Locate the cell with the specified text and output its (X, Y) center coordinate. 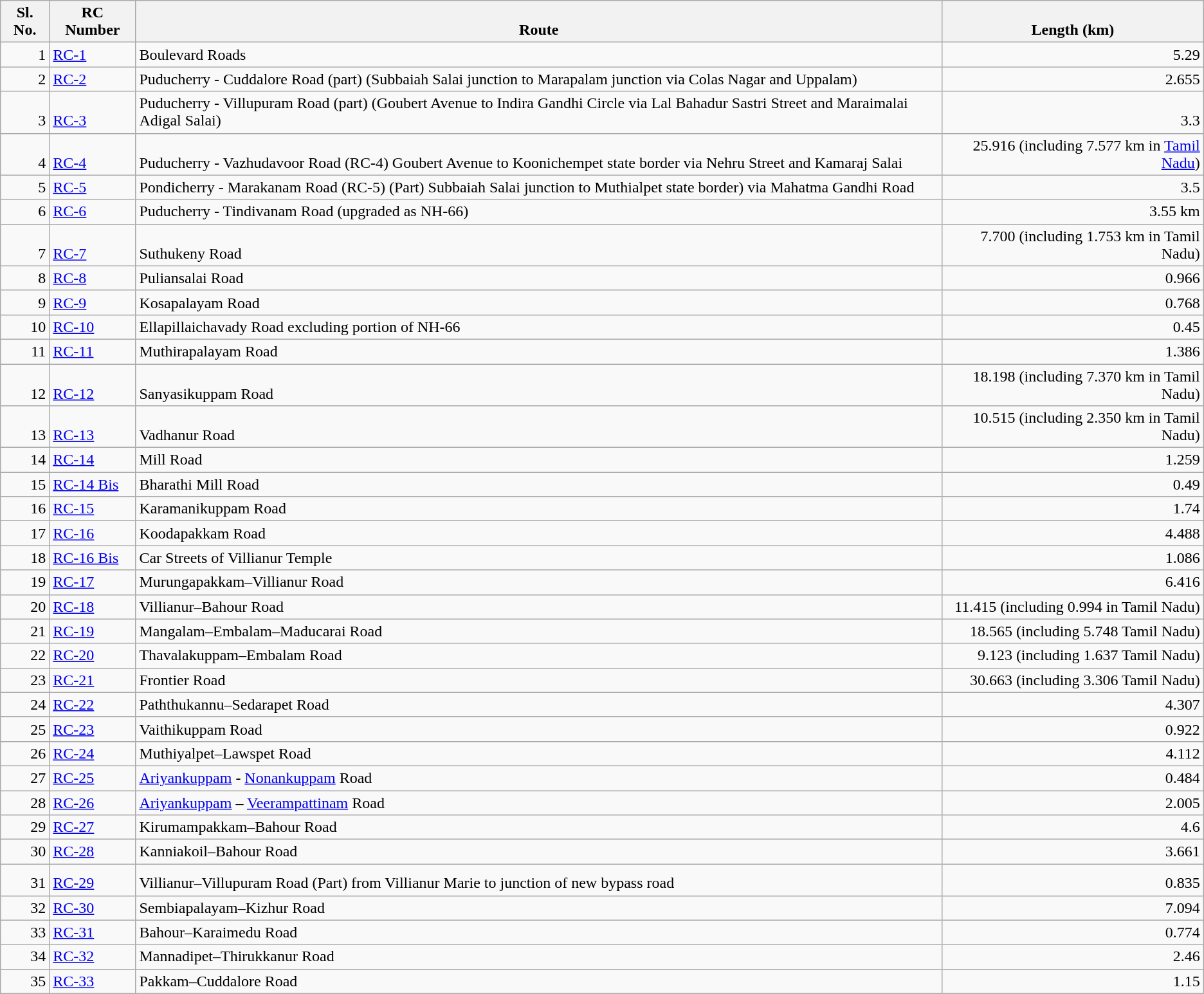
26 (25, 753)
18.198 (including 7.370 km in Tamil Nadu) (1073, 385)
11.415 (including 0.994 in Tamil Nadu) (1073, 607)
Sanyasikuppam Road (539, 385)
Car Streets of Villianur Temple (539, 558)
1.74 (1073, 509)
RC-14 Bis (93, 484)
1 (25, 55)
3.55 km (1073, 212)
Vadhanur Road (539, 427)
7.094 (1073, 908)
Sl. No. (25, 22)
RC Number (93, 22)
35 (25, 981)
3.661 (1073, 852)
9 (25, 302)
RC-21 (93, 680)
RC-16 (93, 533)
1.386 (1073, 351)
34 (25, 957)
RC-11 (93, 351)
RC-19 (93, 631)
Koodapakkam Road (539, 533)
Bahour–Karaimedu Road (539, 932)
Mannadipet–Thirukkanur Road (539, 957)
13 (25, 427)
Pondicherry - Marakanam Road (RC-5) (Part) Subbaiah Salai junction to Muthialpet state border) via Mahatma Gandhi Road (539, 187)
4 (25, 154)
18 (25, 558)
Ariyankuppam – Veerampattinam Road (539, 802)
19 (25, 582)
4.488 (1073, 533)
0.966 (1073, 278)
Karamanikuppam Road (539, 509)
24 (25, 704)
RC-22 (93, 704)
RC-29 (93, 880)
Puducherry - Villupuram Road (part) (Goubert Avenue to Indira Gandhi Circle via Lal Bahadur Sastri Street and Maraimalai Adigal Salai) (539, 112)
RC-4 (93, 154)
0.45 (1073, 327)
17 (25, 533)
Murungapakkam–Villianur Road (539, 582)
3 (25, 112)
RC-23 (93, 729)
30 (25, 852)
23 (25, 680)
20 (25, 607)
RC-18 (93, 607)
Pakkam–Cuddalore Road (539, 981)
Route (539, 22)
25 (25, 729)
Paththukannu–Sedarapet Road (539, 704)
5 (25, 187)
3.5 (1073, 187)
11 (25, 351)
0.922 (1073, 729)
RC-14 (93, 460)
RC-6 (93, 212)
0.484 (1073, 778)
2.005 (1073, 802)
33 (25, 932)
RC-31 (93, 932)
18.565 (including 5.748 Tamil Nadu) (1073, 631)
1.259 (1073, 460)
28 (25, 802)
1.086 (1073, 558)
Villianur–Villupuram Road (Part) from Villianur Marie to junction of new bypass road (539, 880)
14 (25, 460)
RC-10 (93, 327)
2.46 (1073, 957)
Length (km) (1073, 22)
27 (25, 778)
Ellapillaichavady Road excluding portion of NH-66 (539, 327)
Muthiyalpet–Lawspet Road (539, 753)
6 (25, 212)
RC-2 (93, 79)
RC-24 (93, 753)
Mill Road (539, 460)
Thavalakuppam–Embalam Road (539, 656)
Frontier Road (539, 680)
12 (25, 385)
Puducherry - Vazhudavoor Road (RC-4) Goubert Avenue to Koonichempet state border via Nehru Street and Kamaraj Salai (539, 154)
RC-33 (93, 981)
RC-12 (93, 385)
0.835 (1073, 880)
RC-7 (93, 244)
RC-8 (93, 278)
0.49 (1073, 484)
Kirumampakkam–Bahour Road (539, 827)
25.916 (including 7.577 km in Tamil Nadu) (1073, 154)
Puliansalai Road (539, 278)
RC-32 (93, 957)
1.15 (1073, 981)
Suthukeny Road (539, 244)
0.774 (1073, 932)
Kanniakoil–Bahour Road (539, 852)
RC-16 Bis (93, 558)
15 (25, 484)
4.112 (1073, 753)
21 (25, 631)
5.29 (1073, 55)
32 (25, 908)
8 (25, 278)
Kosapalayam Road (539, 302)
RC-20 (93, 656)
2.655 (1073, 79)
RC-15 (93, 509)
RC-5 (93, 187)
RC-1 (93, 55)
RC-9 (93, 302)
2 (25, 79)
RC-30 (93, 908)
Puducherry - Cuddalore Road (part) (Subbaiah Salai junction to Marapalam junction via Colas Nagar and Uppalam) (539, 79)
Vaithikuppam Road (539, 729)
RC-28 (93, 852)
3.3 (1073, 112)
7.700 (including 1.753 km in Tamil Nadu) (1073, 244)
30.663 (including 3.306 Tamil Nadu) (1073, 680)
Muthirapalayam Road (539, 351)
RC-13 (93, 427)
RC-26 (93, 802)
Villianur–Bahour Road (539, 607)
RC-25 (93, 778)
Puducherry - Tindivanam Road (upgraded as NH-66) (539, 212)
31 (25, 880)
7 (25, 244)
4.6 (1073, 827)
0.768 (1073, 302)
16 (25, 509)
Mangalam–Embalam–Maducarai Road (539, 631)
RC-3 (93, 112)
Bharathi Mill Road (539, 484)
Boulevard Roads (539, 55)
Sembiapalayam–Kizhur Road (539, 908)
4.307 (1073, 704)
6.416 (1073, 582)
Ariyankuppam - Nonankuppam Road (539, 778)
22 (25, 656)
9.123 (including 1.637 Tamil Nadu) (1073, 656)
RC-17 (93, 582)
RC-27 (93, 827)
29 (25, 827)
10.515 (including 2.350 km in Tamil Nadu) (1073, 427)
10 (25, 327)
